Return the (X, Y) coordinate for the center point of the cell that contains the specified text.  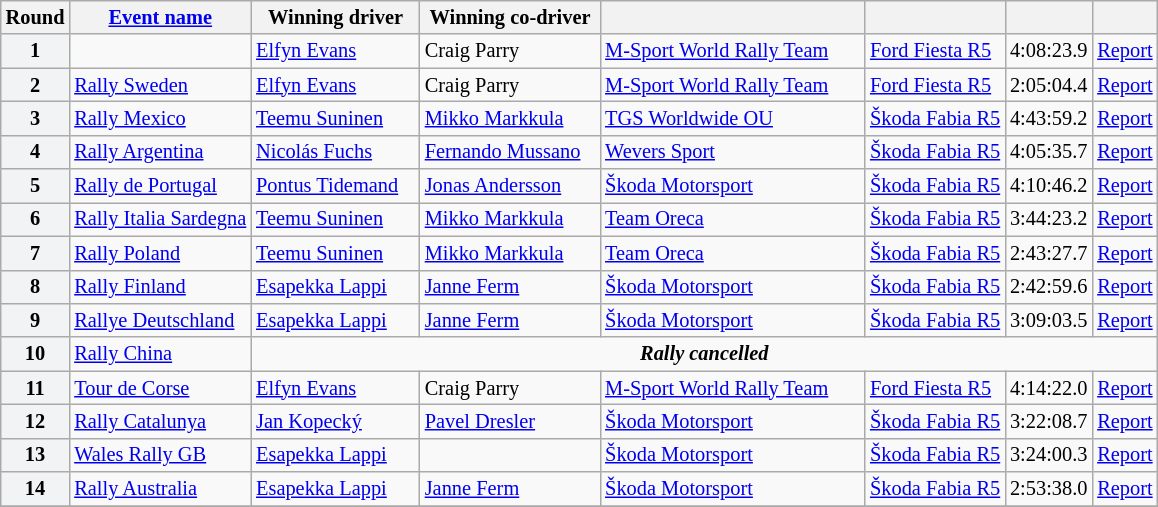
2:53:38.0 (1048, 489)
4:05:35.7 (1048, 152)
2 (36, 85)
Rally Finland (160, 287)
1 (36, 51)
Rally Catalunya (160, 421)
Tour de Corse (160, 388)
5 (36, 186)
Jonas Andersson (510, 186)
Rally Argentina (160, 152)
Winning co-driver (510, 17)
Event name (160, 17)
3:22:08.7 (1048, 421)
9 (36, 320)
2:43:27.7 (1048, 253)
13 (36, 455)
3:24:00.3 (1048, 455)
Fernando Mussano (510, 152)
Wales Rally GB (160, 455)
4:08:23.9 (1048, 51)
Pavel Dresler (510, 421)
Jan Kopecký (336, 421)
7 (36, 253)
Wevers Sport (732, 152)
Nicolás Fuchs (336, 152)
10 (36, 354)
Rally Poland (160, 253)
TGS Worldwide OU (732, 118)
8 (36, 287)
Rally Sweden (160, 85)
11 (36, 388)
4:43:59.2 (1048, 118)
Rally de Portugal (160, 186)
14 (36, 489)
Rally China (160, 354)
4:14:22.0 (1048, 388)
Rallye Deutschland (160, 320)
6 (36, 219)
12 (36, 421)
Rally Italia Sardegna (160, 219)
4 (36, 152)
2:42:59.6 (1048, 287)
2:05:04.4 (1048, 85)
Pontus Tidemand (336, 186)
Rally Australia (160, 489)
3:44:23.2 (1048, 219)
Rally cancelled (704, 354)
Winning driver (336, 17)
4:10:46.2 (1048, 186)
3:09:03.5 (1048, 320)
Rally Mexico (160, 118)
Round (36, 17)
3 (36, 118)
